Find where the given text appears and provide that cell's center as [x, y] coordinate. 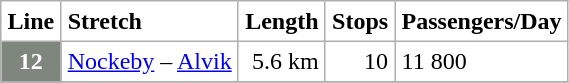
5.6 km [282, 61]
10 [360, 61]
12 [31, 61]
Passengers/Day [482, 21]
Stretch [150, 21]
Nockeby – Alvik [150, 61]
Stops [360, 21]
11 800 [482, 61]
Line [31, 21]
Length [282, 21]
